Find where the given text appears and provide that cell's center as [x, y] coordinate. 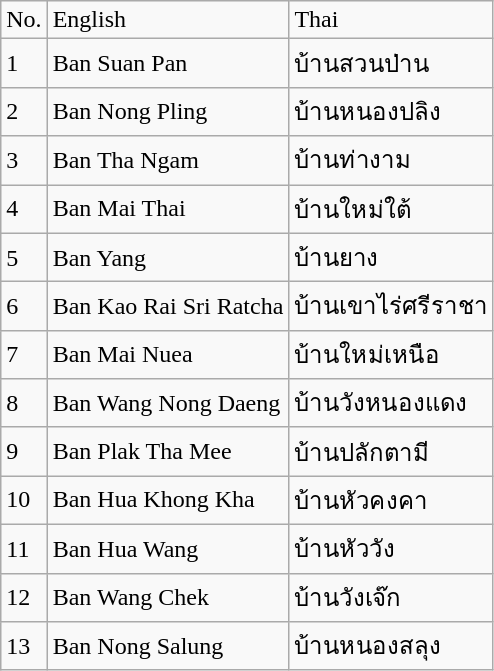
1 [24, 64]
Ban Mai Thai [168, 208]
บ้านใหม่เหนือ [392, 354]
7 [24, 354]
บ้านหนองปลิง [392, 112]
Ban Suan Pan [168, 64]
บ้านปลักตามี [392, 452]
Thai [392, 20]
บ้านวังเจ๊ก [392, 598]
Ban Kao Rai Sri Ratcha [168, 306]
Ban Yang [168, 258]
13 [24, 646]
12 [24, 598]
9 [24, 452]
Ban Hua Wang [168, 548]
Ban Mai Nuea [168, 354]
บ้านหัวคงคา [392, 500]
Ban Hua Khong Kha [168, 500]
บ้านวังหนองแดง [392, 404]
บ้านยาง [392, 258]
11 [24, 548]
6 [24, 306]
บ้านหัววัง [392, 548]
8 [24, 404]
English [168, 20]
บ้านเขาไร่ศรีราชา [392, 306]
Ban Wang Nong Daeng [168, 404]
4 [24, 208]
Ban Nong Pling [168, 112]
Ban Tha Ngam [168, 160]
บ้านใหม่ใต้ [392, 208]
10 [24, 500]
บ้านท่างาม [392, 160]
Ban Wang Chek [168, 598]
5 [24, 258]
Ban Plak Tha Mee [168, 452]
บ้านสวนป่าน [392, 64]
2 [24, 112]
บ้านหนองสลุง [392, 646]
No. [24, 20]
3 [24, 160]
Ban Nong Salung [168, 646]
